Find where the given text appears and provide that cell's center as (X, Y) coordinate. 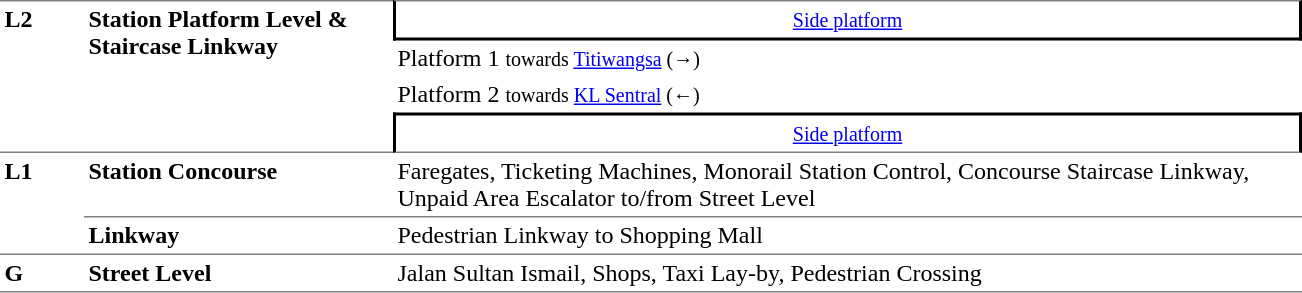
L1 (42, 204)
Pedestrian Linkway to Shopping Mall (848, 237)
Platform 2 towards KL Sentral (←) (848, 94)
G (42, 274)
Street Level (238, 274)
Station Concourse (238, 185)
Jalan Sultan Ismail, Shops, Taxi Lay-by, Pedestrian Crossing (848, 274)
Linkway (238, 237)
Platform 1 towards Titiwangsa (→) (848, 58)
Faregates, Ticketing Machines, Monorail Station Control, Concourse Staircase Linkway, Unpaid Area Escalator to/from Street Level (848, 185)
Station Platform Level & Staircase Linkway (238, 76)
L2 (42, 76)
